Determine the (x, y) coordinate at the center of the cell enclosing the given text.  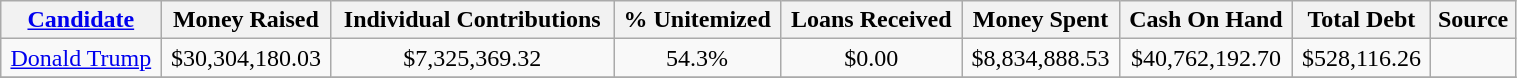
$8,834,888.53 (1040, 58)
Source (1473, 20)
Cash On Hand (1206, 20)
$0.00 (872, 58)
Money Spent (1040, 20)
$40,762,192.70 (1206, 58)
$30,304,180.03 (246, 58)
Individual Contributions (472, 20)
% Unitemized (698, 20)
Loans Received (872, 20)
Donald Trump (81, 58)
Money Raised (246, 20)
$7,325,369.32 (472, 58)
$528,116.26 (1362, 58)
54.3% (698, 58)
Total Debt (1362, 20)
Candidate (81, 20)
